Output the (x, y) coordinate of the center of the cell containing the given text.  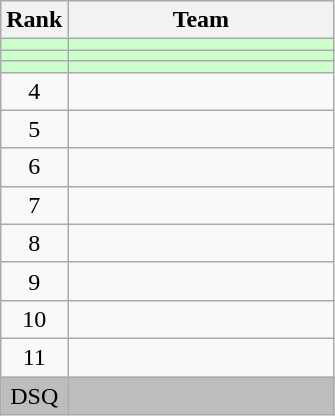
10 (34, 319)
5 (34, 129)
9 (34, 281)
Rank (34, 20)
4 (34, 91)
Team (201, 20)
6 (34, 167)
7 (34, 205)
DSQ (34, 395)
8 (34, 243)
11 (34, 357)
